From the cell containing the given text, extract its center point as [x, y] coordinate. 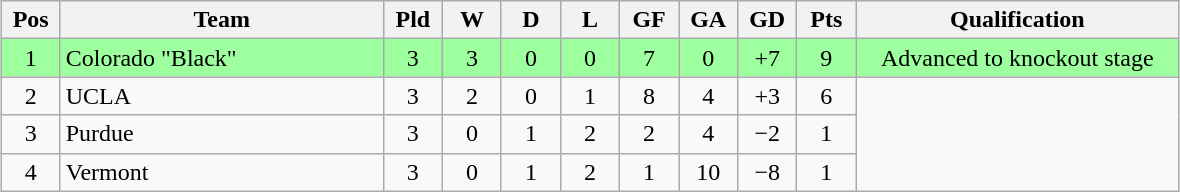
GD [768, 20]
Pts [826, 20]
Qualification [1018, 20]
+7 [768, 58]
UCLA [222, 96]
D [530, 20]
+3 [768, 96]
−8 [768, 172]
10 [708, 172]
7 [650, 58]
GF [650, 20]
W [472, 20]
9 [826, 58]
Advanced to knockout stage [1018, 58]
8 [650, 96]
Pos [30, 20]
Vermont [222, 172]
L [590, 20]
Purdue [222, 134]
GA [708, 20]
6 [826, 96]
Pld [412, 20]
Team [222, 20]
−2 [768, 134]
Colorado "Black" [222, 58]
